Search for the cell housing the specified text and yield its (x, y) center coordinate. 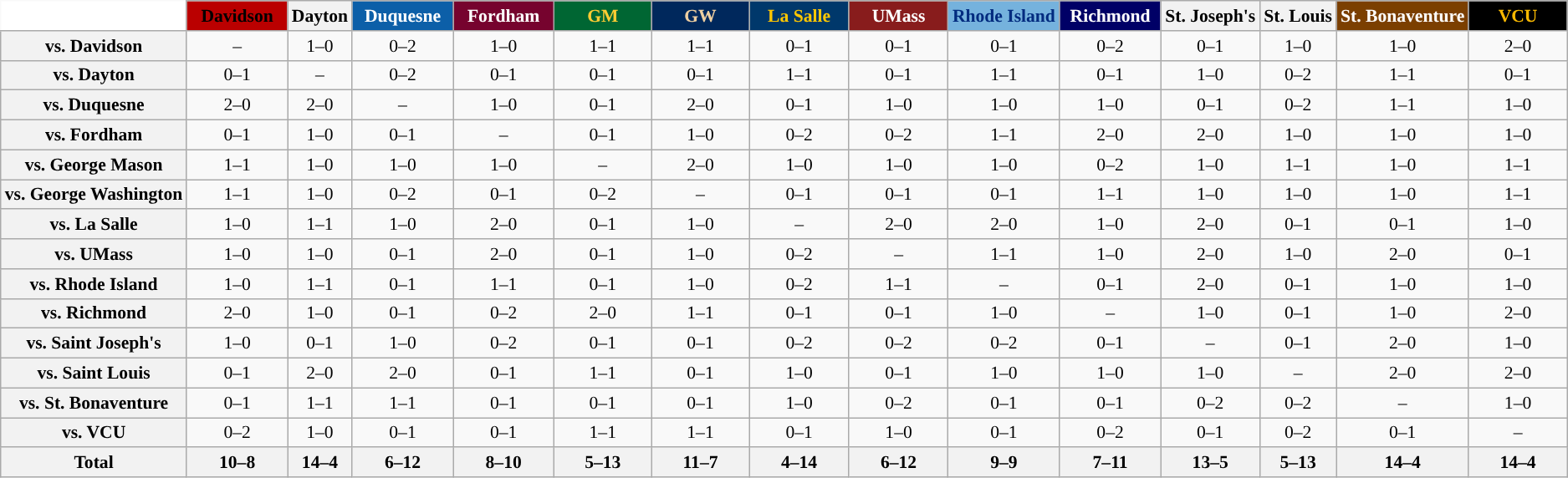
vs. Davidson (94, 46)
vs. St. Bonaventure (94, 403)
Dayton (319, 16)
vs. Saint Joseph's (94, 343)
8–10 (503, 463)
13–5 (1210, 463)
VCU (1517, 16)
Davidson (237, 16)
GM (602, 16)
vs. Fordham (94, 135)
vs. Rhode Island (94, 284)
vs. UMass (94, 254)
GW (701, 16)
vs. George Washington (94, 195)
9–9 (1004, 463)
Total (94, 463)
11–7 (701, 463)
UMass (898, 16)
La Salle (799, 16)
vs. George Mason (94, 165)
Duquesne (403, 16)
vs. Richmond (94, 313)
Richmond (1111, 16)
vs. La Salle (94, 225)
vs. Duquesne (94, 105)
St. Bonaventure (1402, 16)
vs. Dayton (94, 75)
vs. Saint Louis (94, 374)
7–11 (1111, 463)
4–14 (799, 463)
St. Louis (1298, 16)
vs. VCU (94, 433)
10–8 (237, 463)
Rhode Island (1004, 16)
St. Joseph's (1210, 16)
Fordham (503, 16)
